Extract the [X, Y] coordinate from the center of the cell holding the provided text.  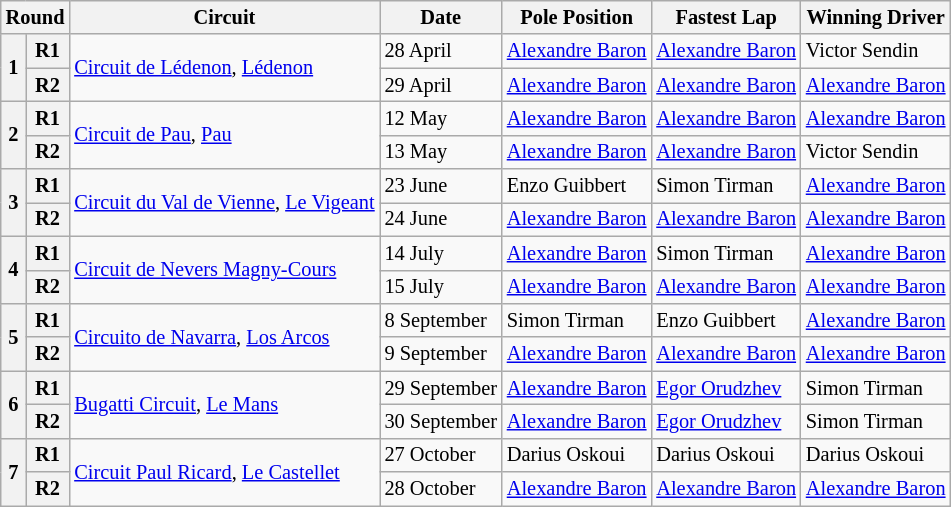
30 September [441, 421]
4 [14, 270]
Circuit de Lédenon, Lédenon [224, 68]
15 July [441, 287]
8 September [441, 320]
Circuit de Pau, Pau [224, 134]
27 October [441, 455]
Circuit [224, 17]
Bugatti Circuit, Le Mans [224, 404]
28 October [441, 489]
5 [14, 336]
1 [14, 68]
29 April [441, 85]
6 [14, 404]
2 [14, 134]
Circuit de Nevers Magny-Cours [224, 270]
Date [441, 17]
24 June [441, 219]
Fastest Lap [726, 17]
13 May [441, 152]
Circuito de Navarra, Los Arcos [224, 336]
Round [36, 17]
12 May [441, 118]
3 [14, 202]
14 July [441, 253]
9 September [441, 354]
29 September [441, 388]
7 [14, 472]
Winning Driver [876, 17]
Circuit Paul Ricard, Le Castellet [224, 472]
Circuit du Val de Vienne, Le Vigeant [224, 202]
23 June [441, 186]
Pole Position [577, 17]
28 April [441, 51]
